Provide the [x, y] coordinate of the cell's center where the given text is located.  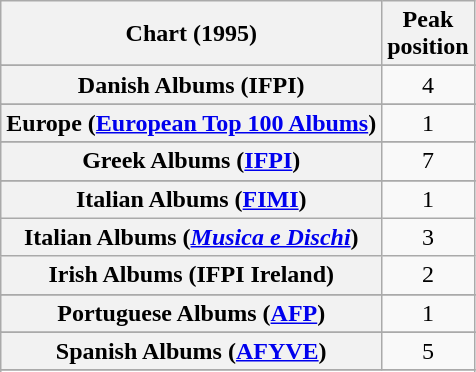
4 [428, 85]
2 [428, 275]
Europe (European Top 100 Albums) [192, 123]
Italian Albums (Musica e Dischi) [192, 237]
Peakposition [428, 34]
3 [428, 237]
Portuguese Albums (AFP) [192, 313]
Greek Albums (IFPI) [192, 161]
5 [428, 351]
Spanish Albums (AFYVE) [192, 351]
Italian Albums (FIMI) [192, 199]
Danish Albums (IFPI) [192, 85]
7 [428, 161]
Irish Albums (IFPI Ireland) [192, 275]
Chart (1995) [192, 34]
